Pinpoint the cell where the given text exists, returning its [x, y] midpoint coordinate. 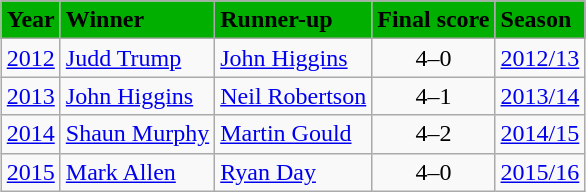
2015/16 [540, 172]
Martin Gould [294, 134]
Season [540, 20]
2014 [30, 134]
2014/15 [540, 134]
2012/13 [540, 58]
2013/14 [540, 96]
4–1 [434, 96]
2013 [30, 96]
4–2 [434, 134]
2012 [30, 58]
Neil Robertson [294, 96]
Winner [137, 20]
Shaun Murphy [137, 134]
Year [30, 20]
Final score [434, 20]
Runner-up [294, 20]
Judd Trump [137, 58]
Mark Allen [137, 172]
Ryan Day [294, 172]
2015 [30, 172]
